Pinpoint the cell where the given text exists, returning its (X, Y) midpoint coordinate. 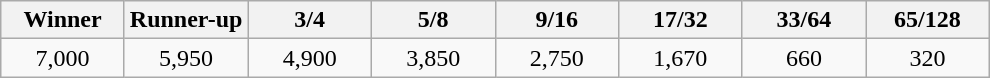
65/128 (928, 20)
17/32 (681, 20)
Winner (63, 20)
9/16 (557, 20)
4,900 (310, 58)
3/4 (310, 20)
2,750 (557, 58)
660 (804, 58)
5/8 (433, 20)
7,000 (63, 58)
Runner-up (186, 20)
1,670 (681, 58)
3,850 (433, 58)
320 (928, 58)
5,950 (186, 58)
33/64 (804, 20)
